Output the (X, Y) coordinate of the center of the cell containing the given text.  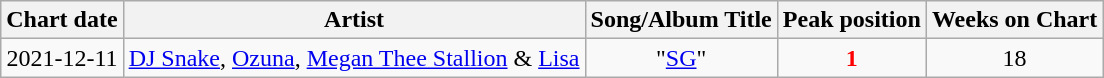
Song/Album Title (681, 20)
Peak position (852, 20)
2021-12-11 (62, 58)
18 (1014, 58)
DJ Snake, Ozuna, Megan Thee Stallion & Lisa (354, 58)
1 (852, 58)
Chart date (62, 20)
Weeks on Chart (1014, 20)
"SG" (681, 58)
Artist (354, 20)
